Return [X, Y] of the center of cell containing provided text 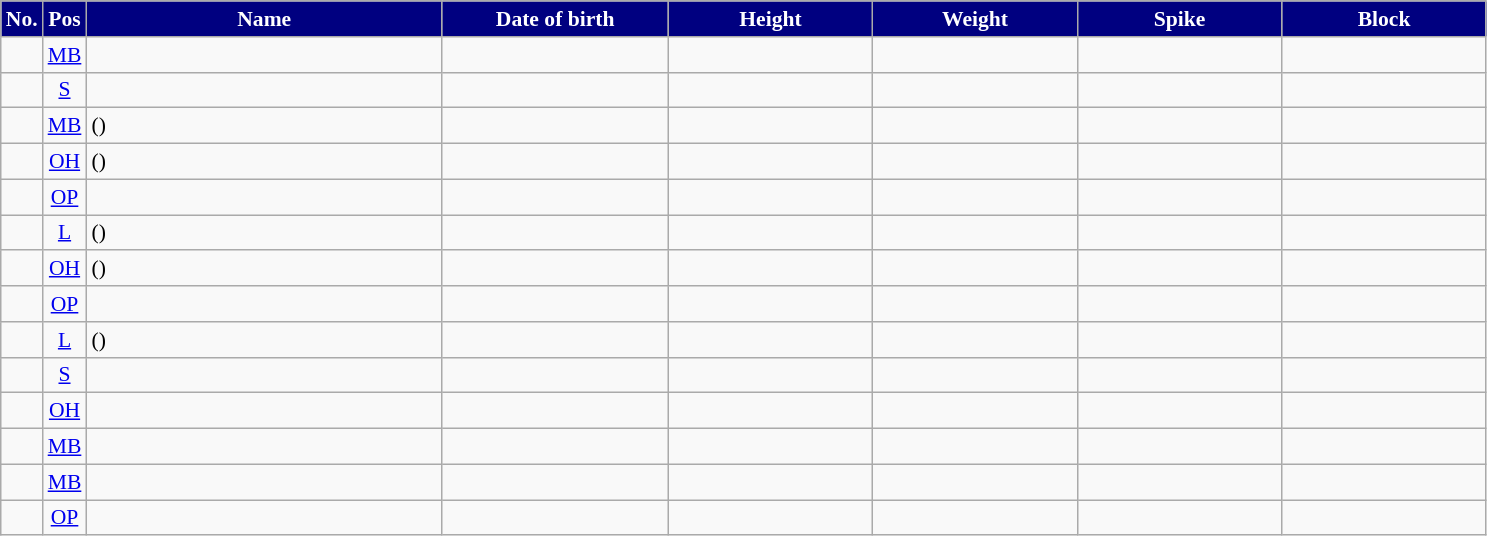
Height [770, 19]
Date of birth [555, 19]
Name [264, 19]
Spike [1180, 19]
Pos [65, 19]
Block [1384, 19]
Weight [976, 19]
No. [22, 19]
